Scan for the cell matching the given text and deliver its (x, y) coordinate at center. 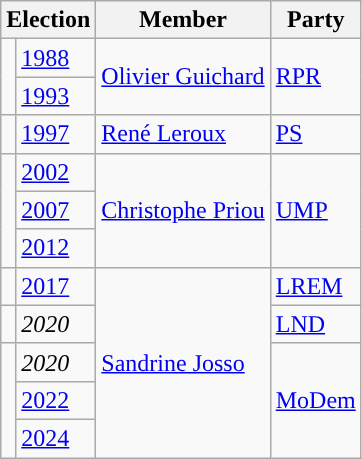
2024 (56, 438)
RPR (316, 77)
Party (316, 20)
Election (48, 20)
UMP (316, 210)
LND (316, 324)
LREM (316, 286)
1997 (56, 134)
Sandrine Josso (183, 362)
2017 (56, 286)
2007 (56, 210)
1993 (56, 96)
1988 (56, 58)
Olivier Guichard (183, 77)
2002 (56, 172)
Member (183, 20)
2012 (56, 248)
MoDem (316, 400)
Christophe Priou (183, 210)
2022 (56, 400)
PS (316, 134)
René Leroux (183, 134)
